For the text-containing cell, return its midpoint in (X, Y) coordinate format. 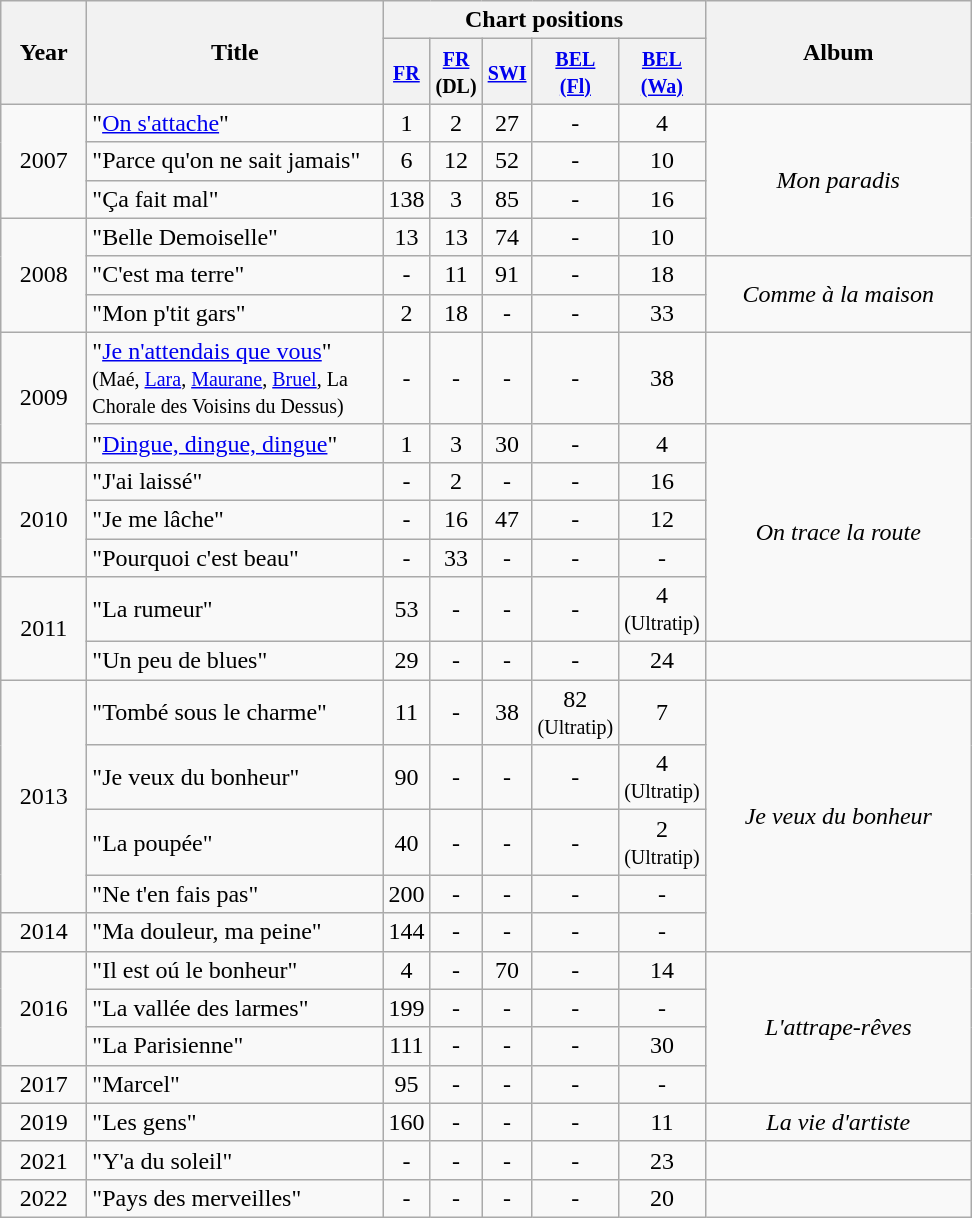
23 (662, 1160)
"Je veux du bonheur" (235, 778)
2007 (44, 161)
"Pourquoi c'est beau" (235, 557)
"La poupée" (235, 842)
200 (406, 894)
L'attrape-rêves (838, 1027)
2008 (44, 275)
"Les gens" (235, 1122)
74 (507, 237)
"Parce qu'on ne sait jamais" (235, 161)
Title (235, 52)
La vie d'artiste (838, 1122)
"Belle Demoiselle" (235, 237)
144 (406, 932)
2022 (44, 1198)
On trace la route (838, 532)
2017 (44, 1084)
20 (662, 1198)
160 (406, 1122)
53 (406, 610)
"On s'attache" (235, 123)
"Dingue, dingue, dingue" (235, 443)
Je veux du bonheur (838, 816)
"C'est ma terre" (235, 275)
47 (507, 519)
"La rumeur" (235, 610)
2014 (44, 932)
138 (406, 199)
40 (406, 842)
Chart positions (544, 20)
27 (507, 123)
2011 (44, 628)
"La Parisienne" (235, 1046)
14 (662, 970)
Year (44, 52)
29 (406, 661)
70 (507, 970)
Mon paradis (838, 180)
"Y'a du soleil" (235, 1160)
"Un peu de blues" (235, 661)
24 (662, 661)
111 (406, 1046)
"Ça fait mal" (235, 199)
2013 (44, 796)
BEL(Wa) (662, 72)
2(Ultratip) (662, 842)
91 (507, 275)
6 (406, 161)
"Tombé sous le charme" (235, 712)
SWI (507, 72)
Album (838, 52)
85 (507, 199)
"La vallée des larmes" (235, 1008)
"Pays des merveilles" (235, 1198)
"J'ai laissé" (235, 481)
"Ne t'en fais pas" (235, 894)
7 (662, 712)
BEL(Fl) (576, 72)
2010 (44, 519)
95 (406, 1084)
"Je me lâche" (235, 519)
"Je n'attendais que vous" (Maé, Lara, Maurane, Bruel, La Chorale des Voisins du Dessus) (235, 378)
"Il est oú le bonheur" (235, 970)
199 (406, 1008)
FR (DL) (456, 72)
2016 (44, 1008)
90 (406, 778)
2009 (44, 397)
52 (507, 161)
FR (406, 72)
"Mon p'tit gars" (235, 313)
2021 (44, 1160)
Comme à la maison (838, 294)
"Marcel" (235, 1084)
82 (Ultratip) (576, 712)
"Ma douleur, ma peine" (235, 932)
2019 (44, 1122)
